Identify which cell holds the provided text, then report its [x, y] central coordinate. 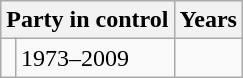
Party in control [88, 20]
Years [208, 20]
1973–2009 [94, 58]
